Locate the cell with the specified text and output its (x, y) center coordinate. 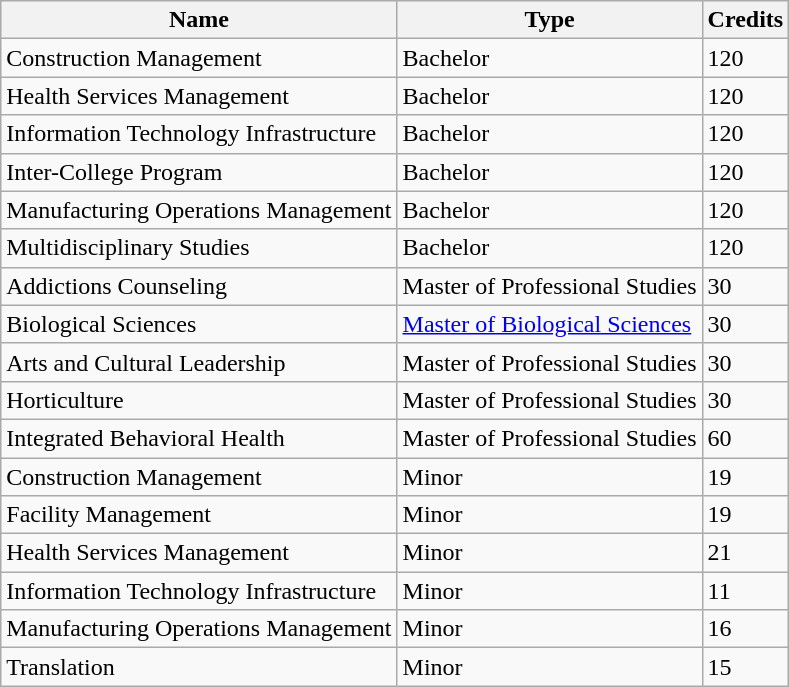
Biological Sciences (199, 324)
Name (199, 20)
60 (746, 438)
21 (746, 553)
Translation (199, 667)
Facility Management (199, 515)
Master of Biological Sciences (550, 324)
Multidisciplinary Studies (199, 248)
11 (746, 591)
15 (746, 667)
16 (746, 629)
Integrated Behavioral Health (199, 438)
Inter-College Program (199, 172)
Horticulture (199, 400)
Arts and Cultural Leadership (199, 362)
Type (550, 20)
Addictions Counseling (199, 286)
Credits (746, 20)
